For the text-containing cell, return its midpoint in (X, Y) coordinate format. 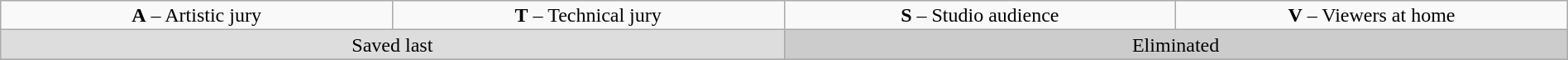
V – Viewers at home (1372, 15)
T – Technical jury (588, 15)
Saved last (392, 45)
Eliminated (1176, 45)
S – Studio audience (980, 15)
A – Artistic jury (197, 15)
